Capture the cell that displays the provided text and extract its [X, Y] central coordinate. 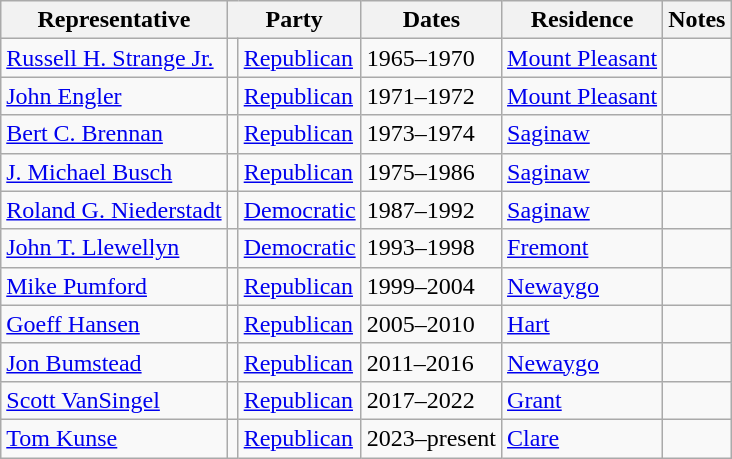
Clare [582, 438]
Jon Bumstead [114, 362]
Fremont [582, 248]
1965–1970 [431, 58]
Dates [431, 20]
Russell H. Strange Jr. [114, 58]
Hart [582, 324]
1975–1986 [431, 172]
Party [294, 20]
Grant [582, 400]
Goeff Hansen [114, 324]
2005–2010 [431, 324]
Residence [582, 20]
J. Michael Busch [114, 172]
Tom Kunse [114, 438]
2017–2022 [431, 400]
Mike Pumford [114, 286]
Roland G. Niederstadt [114, 210]
1971–1972 [431, 96]
2011–2016 [431, 362]
Scott VanSingel [114, 400]
Representative [114, 20]
1999–2004 [431, 286]
1987–1992 [431, 210]
1993–1998 [431, 248]
John T. Llewellyn [114, 248]
Bert C. Brennan [114, 134]
1973–1974 [431, 134]
Notes [697, 20]
2023–present [431, 438]
John Engler [114, 96]
